Return the [x, y] coordinate for the center point of the cell that contains the specified text.  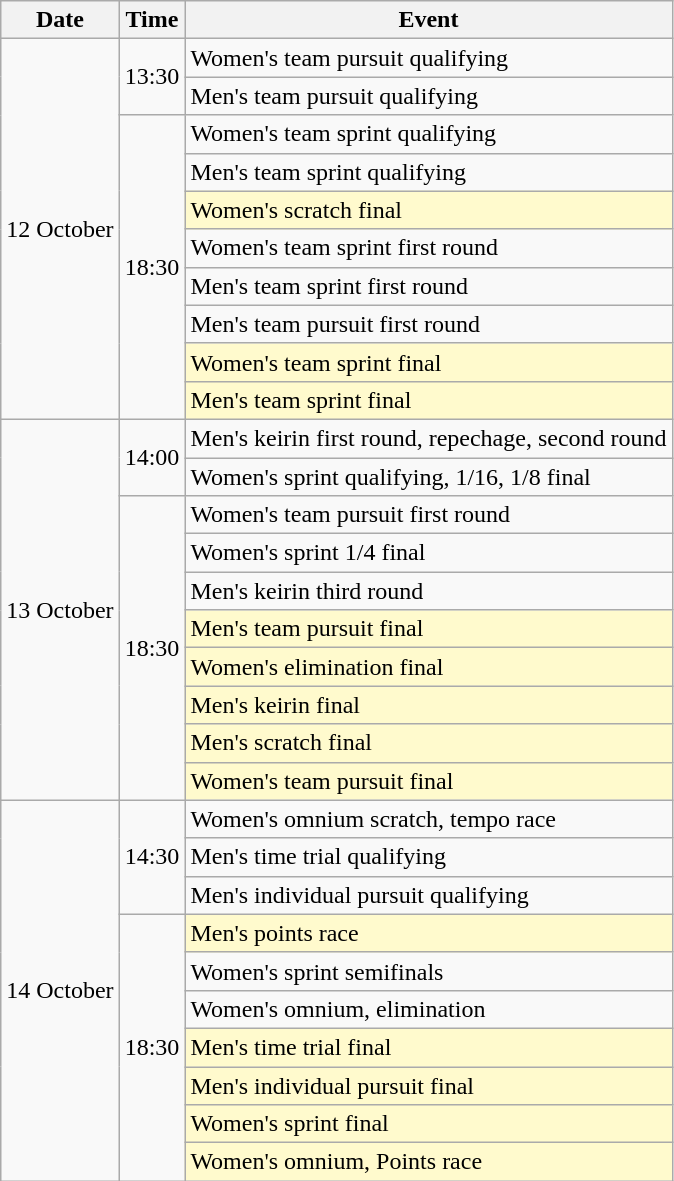
Women's team sprint first round [428, 248]
14:30 [152, 857]
Men's scratch final [428, 743]
Women's omnium, Points race [428, 1162]
Men's points race [428, 933]
Women's team pursuit final [428, 781]
Women's team pursuit qualifying [428, 58]
Men's keirin first round, repechage, second round [428, 438]
Event [428, 20]
Men's team pursuit first round [428, 324]
Men's team sprint first round [428, 286]
Men's individual pursuit final [428, 1085]
Women's sprint 1/4 final [428, 553]
Men's individual pursuit qualifying [428, 895]
Men's team sprint qualifying [428, 172]
Women's team sprint qualifying [428, 134]
Women's elimination final [428, 667]
Men's team sprint final [428, 400]
13 October [60, 610]
Men's time trial qualifying [428, 857]
Men's time trial final [428, 1047]
Women's team pursuit first round [428, 515]
Women's scratch final [428, 210]
Women's omnium scratch, tempo race [428, 819]
Women's team sprint final [428, 362]
Date [60, 20]
Women's sprint final [428, 1124]
Women's sprint semifinals [428, 971]
14 October [60, 990]
Men's keirin third round [428, 591]
Women's sprint qualifying, 1/16, 1/8 final [428, 477]
Time [152, 20]
Men's team pursuit qualifying [428, 96]
13:30 [152, 77]
Men's team pursuit final [428, 629]
12 October [60, 230]
Men's keirin final [428, 705]
14:00 [152, 457]
Women's omnium, elimination [428, 1009]
